Return [X, Y] of the center of cell containing provided text 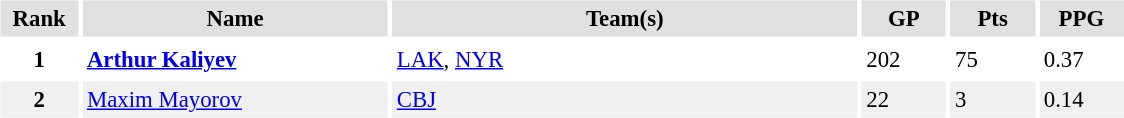
CBJ [624, 100]
Arthur Kaliyev [234, 59]
0.14 [1081, 100]
Pts [993, 18]
1 [38, 59]
Maxim Mayorov [234, 100]
2 [38, 100]
202 [904, 59]
GP [904, 18]
0.37 [1081, 59]
Team(s) [624, 18]
75 [993, 59]
22 [904, 100]
LAK, NYR [624, 59]
Name [234, 18]
PPG [1081, 18]
Rank [38, 18]
3 [993, 100]
